Extract the [x, y] coordinate from the center of the cell holding the provided text.  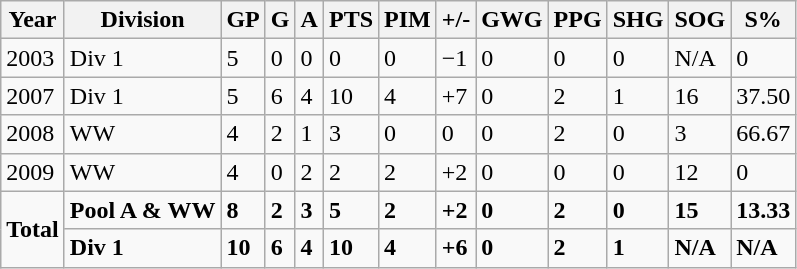
37.50 [764, 96]
GWG [512, 20]
+7 [456, 96]
16 [700, 96]
SHG [638, 20]
Total [33, 229]
Division [142, 20]
A [309, 20]
SOG [700, 20]
PPG [578, 20]
GP [243, 20]
2007 [33, 96]
8 [243, 210]
Pool A & WW [142, 210]
66.67 [764, 134]
2009 [33, 172]
S% [764, 20]
13.33 [764, 210]
+6 [456, 248]
−1 [456, 58]
2003 [33, 58]
PTS [350, 20]
PIM [408, 20]
15 [700, 210]
+/- [456, 20]
G [280, 20]
2008 [33, 134]
12 [700, 172]
Year [33, 20]
